Scan for the cell matching the given text and deliver its [x, y] coordinate at center. 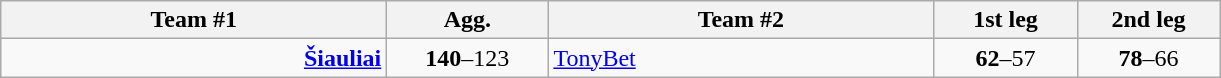
2nd leg [1148, 20]
Šiauliai [194, 58]
TonyBet [741, 58]
62–57 [1006, 58]
1st leg [1006, 20]
78–66 [1148, 58]
Agg. [468, 20]
Team #2 [741, 20]
140–123 [468, 58]
Team #1 [194, 20]
